Identify which cell holds the provided text, then report its (X, Y) central coordinate. 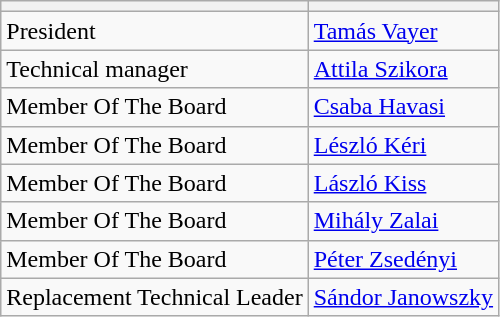
Tamás Vayer (403, 31)
Péter Zsedényi (403, 259)
Mihály Zalai (403, 221)
Sándor Janowszky (403, 297)
Attila Szikora (403, 69)
Technical manager (154, 69)
Lészló Kéri (403, 145)
Csaba Havasi (403, 107)
Replacement Technical Leader (154, 297)
President (154, 31)
László Kiss (403, 183)
